Return (x, y) of the center of cell containing provided text 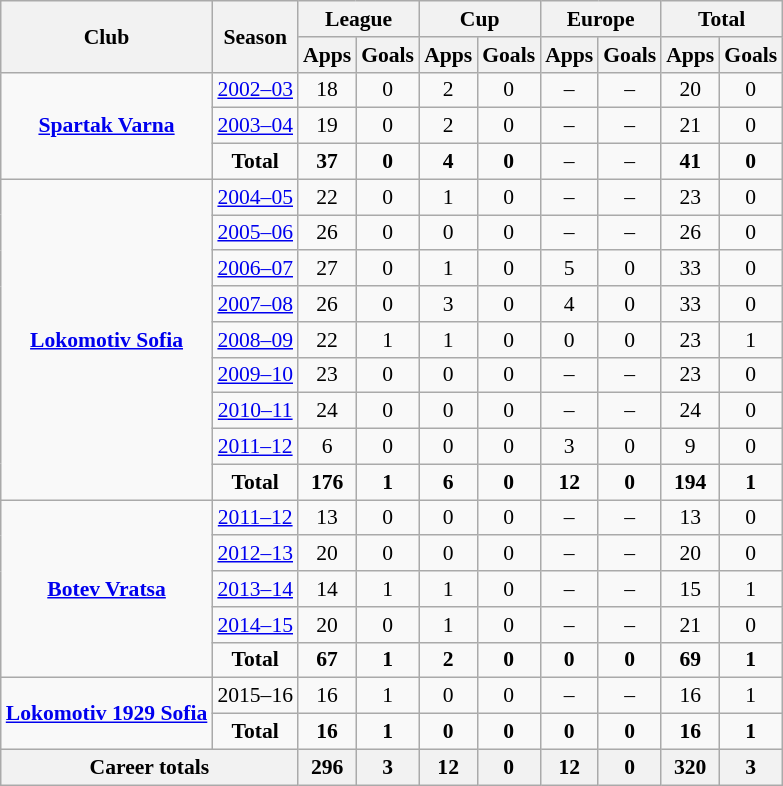
2012–13 (255, 554)
15 (690, 589)
296 (327, 767)
2007–08 (255, 304)
14 (327, 589)
2002–03 (255, 90)
2006–07 (255, 269)
320 (690, 767)
2013–14 (255, 589)
27 (327, 269)
Botev Vratsa (107, 589)
Spartak Varna (107, 126)
2004–05 (255, 197)
41 (690, 162)
Season (255, 36)
2005–06 (255, 233)
Lokomotiv Sofia (107, 340)
2009–10 (255, 375)
18 (327, 90)
19 (327, 126)
Career totals (150, 767)
69 (690, 660)
194 (690, 482)
2003–04 (255, 126)
37 (327, 162)
Cup (480, 19)
Club (107, 36)
5 (569, 269)
2008–09 (255, 340)
2010–11 (255, 411)
2014–15 (255, 625)
Lokomotiv 1929 Sofia (107, 714)
9 (690, 447)
67 (327, 660)
2015–16 (255, 696)
League (358, 19)
Europe (600, 19)
176 (327, 482)
